For the text-containing cell, return its midpoint in [x, y] coordinate format. 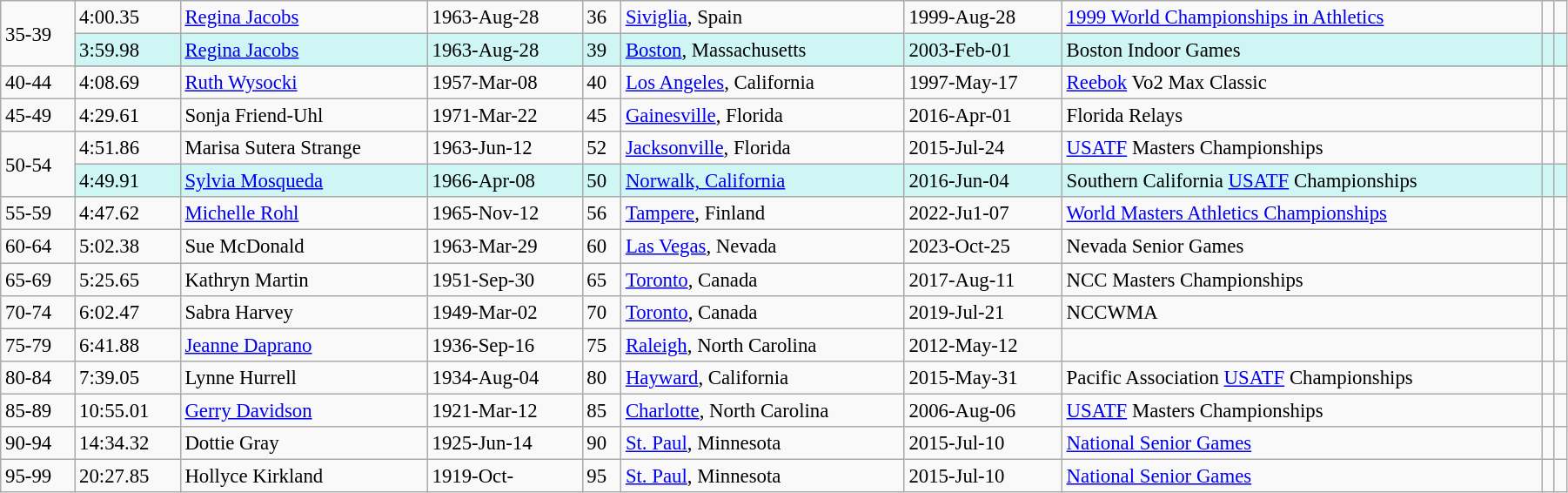
80-84 [38, 377]
Ruth Wysocki [304, 83]
1966-Apr-08 [505, 181]
Lynne Hurrell [304, 377]
Sonja Friend-Uhl [304, 116]
2019-Jul-21 [983, 312]
2015-May-31 [983, 377]
5:02.38 [127, 246]
Boston, Massachusetts [763, 51]
65 [602, 280]
1999 World Championships in Athletics [1302, 17]
2017-Aug-11 [983, 280]
1963-Mar-29 [505, 246]
45 [602, 116]
Southern California USATF Championships [1302, 181]
85 [602, 410]
75 [602, 345]
1949-Mar-02 [505, 312]
2016-Apr-01 [983, 116]
7:39.05 [127, 377]
Dottie Gray [304, 443]
Kathryn Martin [304, 280]
1951-Sep-30 [505, 280]
2006-Aug-06 [983, 410]
60 [602, 246]
1999-Aug-28 [983, 17]
4:51.86 [127, 148]
Sue McDonald [304, 246]
35-39 [38, 33]
52 [602, 148]
36 [602, 17]
20:27.85 [127, 476]
1921-Mar-12 [505, 410]
Gainesville, Florida [763, 116]
90 [602, 443]
Jeanne Daprano [304, 345]
NCC Masters Championships [1302, 280]
4:49.91 [127, 181]
75-79 [38, 345]
39 [602, 51]
85-89 [38, 410]
6:02.47 [127, 312]
65-69 [38, 280]
56 [602, 213]
2015-Jul-24 [983, 148]
Reebok Vo2 Max Classic [1302, 83]
50-54 [38, 164]
Hayward, California [763, 377]
1997-May-17 [983, 83]
1934-Aug-04 [505, 377]
95 [602, 476]
40-44 [38, 83]
1919-Oct- [505, 476]
Pacific Association USATF Championships [1302, 377]
Norwalk, California [763, 181]
3:59.98 [127, 51]
4:47.62 [127, 213]
14:34.32 [127, 443]
1971-Mar-22 [505, 116]
Charlotte, North Carolina [763, 410]
90-94 [38, 443]
55-59 [38, 213]
NCCWMA [1302, 312]
6:41.88 [127, 345]
2023-Oct-25 [983, 246]
Florida Relays [1302, 116]
Tampere, Finland [763, 213]
10:55.01 [127, 410]
2022-Ju1-07 [983, 213]
4:29.61 [127, 116]
Hollyce Kirkland [304, 476]
Jacksonville, Florida [763, 148]
80 [602, 377]
Michelle Rohl [304, 213]
Gerry Davidson [304, 410]
95-99 [38, 476]
Siviglia, Spain [763, 17]
Boston Indoor Games [1302, 51]
1963-Jun-12 [505, 148]
70 [602, 312]
70-74 [38, 312]
2012-May-12 [983, 345]
45-49 [38, 116]
60-64 [38, 246]
1925-Jun-14 [505, 443]
Nevada Senior Games [1302, 246]
5:25.65 [127, 280]
Las Vegas, Nevada [763, 246]
Sylvia Mosqueda [304, 181]
Marisa Sutera Strange [304, 148]
50 [602, 181]
40 [602, 83]
2016-Jun-04 [983, 181]
World Masters Athletics Championships [1302, 213]
4:08.69 [127, 83]
Sabra Harvey [304, 312]
1965-Nov-12 [505, 213]
2003-Feb-01 [983, 51]
1936-Sep-16 [505, 345]
4:00.35 [127, 17]
1957-Mar-08 [505, 83]
Los Angeles, California [763, 83]
Raleigh, North Carolina [763, 345]
